Output the [x, y] coordinate of the center of the cell containing the given text.  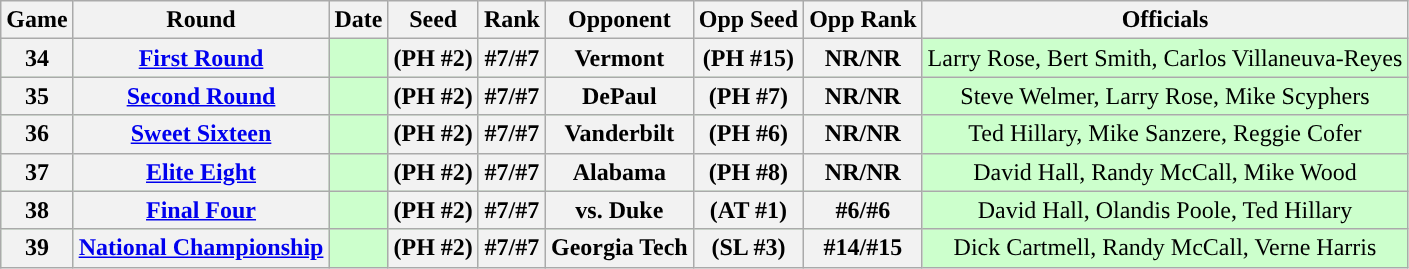
Opp Seed [748, 20]
Elite Eight [201, 172]
National Championship [201, 248]
#6/#6 [863, 210]
Final Four [201, 210]
39 [37, 248]
38 [37, 210]
35 [37, 96]
Second Round [201, 96]
Opponent [619, 20]
First Round [201, 58]
Steve Welmer, Larry Rose, Mike Scyphers [1165, 96]
Date [358, 20]
Vermont [619, 58]
DePaul [619, 96]
Opp Rank [863, 20]
David Hall, Olandis Poole, Ted Hillary [1165, 210]
David Hall, Randy McCall, Mike Wood [1165, 172]
Dick Cartmell, Randy McCall, Verne Harris [1165, 248]
Sweet Sixteen [201, 134]
37 [37, 172]
(SL #3) [748, 248]
34 [37, 58]
Game [37, 20]
(AT #1) [748, 210]
(PH #7) [748, 96]
Rank [512, 20]
Officials [1165, 20]
Vanderbilt [619, 134]
#14/#15 [863, 248]
(PH #8) [748, 172]
(PH #6) [748, 134]
Alabama [619, 172]
Larry Rose, Bert Smith, Carlos Villaneuva-Reyes [1165, 58]
Seed [433, 20]
vs. Duke [619, 210]
Ted Hillary, Mike Sanzere, Reggie Cofer [1165, 134]
(PH #15) [748, 58]
Georgia Tech [619, 248]
36 [37, 134]
Round [201, 20]
